Output the [x, y] coordinate of the center of the cell containing the given text.  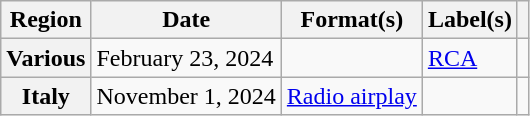
RCA [470, 58]
Radio airplay [352, 96]
Label(s) [470, 20]
November 1, 2024 [186, 96]
Various [46, 58]
Format(s) [352, 20]
Region [46, 20]
Date [186, 20]
February 23, 2024 [186, 58]
Italy [46, 96]
